Find where the given text appears and provide that cell's center as (x, y) coordinate. 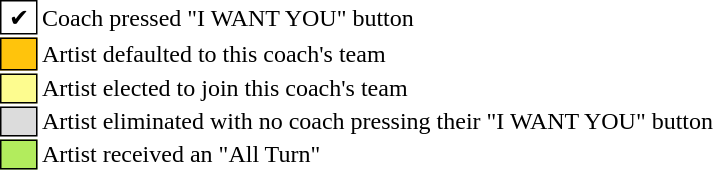
✔ (19, 17)
